Capture the cell that displays the provided text and extract its [x, y] central coordinate. 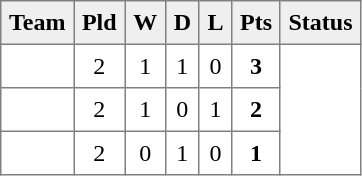
3 [256, 66]
W [145, 23]
Team [38, 23]
Status [320, 23]
Pld [100, 23]
L [216, 23]
D [182, 23]
Pts [256, 23]
